Pinpoint the cell where the given text exists, returning its (x, y) midpoint coordinate. 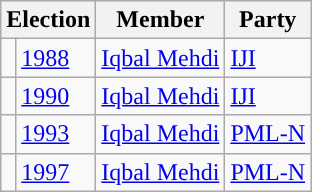
1990 (56, 96)
1997 (56, 172)
Member (160, 20)
1988 (56, 58)
Party (268, 20)
1993 (56, 134)
Election (48, 20)
